Provide the (x, y) coordinate of the cell's center where the given text is located.  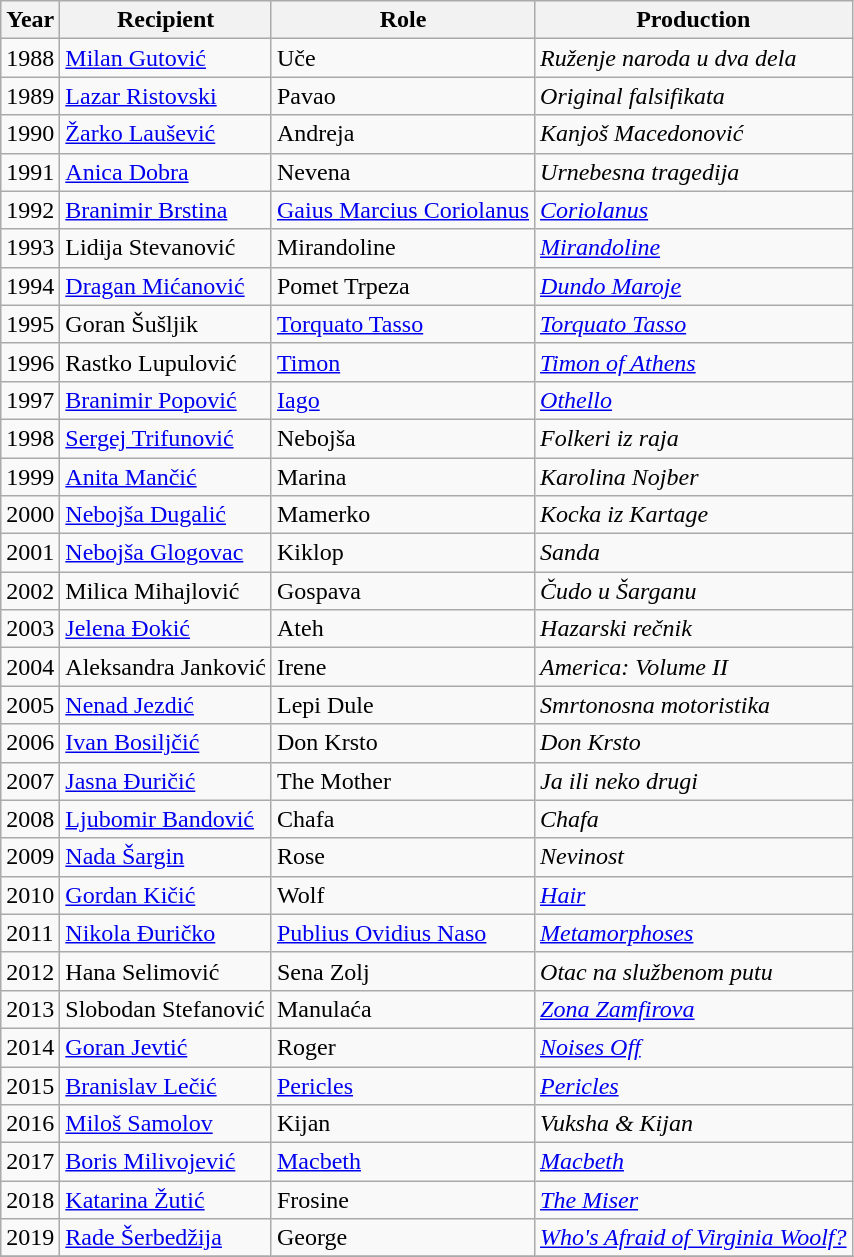
2011 (30, 933)
Pavao (402, 96)
Manulaća (402, 1009)
Metamorphoses (694, 933)
Production (694, 20)
Publius Ovidius Naso (402, 933)
2019 (30, 1238)
2016 (30, 1124)
2012 (30, 971)
Urnebesna tragedija (694, 172)
1995 (30, 324)
America: Volume II (694, 667)
Anita Mančić (166, 477)
2010 (30, 895)
2017 (30, 1162)
Milica Mihajlović (166, 591)
2004 (30, 667)
1991 (30, 172)
Hana Selimović (166, 971)
2003 (30, 629)
Boris Milivojević (166, 1162)
Gospava (402, 591)
Rastko Lupulović (166, 362)
Sergej Trifunović (166, 438)
Kanjoš Macedonović (694, 134)
1998 (30, 438)
Pomet Trpeza (402, 286)
Original falsifikata (694, 96)
1999 (30, 477)
Nebojša Glogovac (166, 553)
Ateh (402, 629)
Irene (402, 667)
2006 (30, 743)
Ljubomir Bandović (166, 819)
1996 (30, 362)
Otac na službenom putu (694, 971)
Hair (694, 895)
Timon of Athens (694, 362)
Nikola Đuričko (166, 933)
Nebojša (402, 438)
Coriolanus (694, 210)
Noises Off (694, 1047)
Branimir Popović (166, 400)
2002 (30, 591)
2018 (30, 1200)
1994 (30, 286)
Uče (402, 58)
Milan Gutović (166, 58)
Marina (402, 477)
Nenad Jezdić (166, 705)
2013 (30, 1009)
Frosine (402, 1200)
Katarina Žutić (166, 1200)
2014 (30, 1047)
George (402, 1238)
Roger (402, 1047)
1988 (30, 58)
Branimir Brstina (166, 210)
Nada Šargin (166, 857)
1990 (30, 134)
Nebojša Dugalić (166, 515)
Miloš Samolov (166, 1124)
Year (30, 20)
Vuksha & Kijan (694, 1124)
2008 (30, 819)
Jasna Đuričić (166, 781)
2015 (30, 1085)
1997 (30, 400)
Dragan Mićanović (166, 286)
Hazarski rečnik (694, 629)
1989 (30, 96)
2000 (30, 515)
Goran Jevtić (166, 1047)
Zona Zamfirova (694, 1009)
Jelena Đokić (166, 629)
Aleksandra Janković (166, 667)
Smrtonosna motoristika (694, 705)
Othello (694, 400)
Karolina Nojber (694, 477)
1993 (30, 248)
Recipient (166, 20)
Wolf (402, 895)
Žarko Laušević (166, 134)
The Miser (694, 1200)
Timon (402, 362)
Lidija Stevanović (166, 248)
2009 (30, 857)
2007 (30, 781)
Goran Šušljik (166, 324)
The Mother (402, 781)
Folkeri iz raja (694, 438)
Mamerko (402, 515)
Rose (402, 857)
Branislav Lečić (166, 1085)
Slobodan Stefanović (166, 1009)
Ja ili neko drugi (694, 781)
Sanda (694, 553)
Kijan (402, 1124)
Sena Zolj (402, 971)
Role (402, 20)
Ruženje naroda u dva dela (694, 58)
Dundo Maroje (694, 286)
Gaius Marcius Coriolanus (402, 210)
1992 (30, 210)
2001 (30, 553)
Kiklop (402, 553)
Čudo u Šarganu (694, 591)
2005 (30, 705)
Gordan Kičić (166, 895)
Nevinost (694, 857)
Kocka iz Kartage (694, 515)
Rade Šerbedžija (166, 1238)
Nevena (402, 172)
Lepi Dule (402, 705)
Andreja (402, 134)
Anica Dobra (166, 172)
Lazar Ristovski (166, 96)
Iago (402, 400)
Ivan Bosiljčić (166, 743)
Who's Afraid of Virginia Woolf? (694, 1238)
